From the cell containing the given text, extract its center point as [X, Y] coordinate. 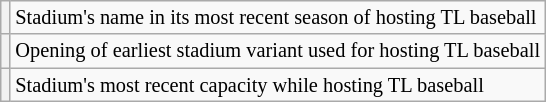
Stadium's name in its most recent season of hosting TL baseball [278, 17]
Stadium's most recent capacity while hosting TL baseball [278, 85]
Opening of earliest stadium variant used for hosting TL baseball [278, 51]
